Pinpoint the cell where the given text exists, returning its (X, Y) midpoint coordinate. 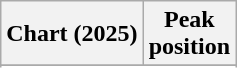
Peakposition (189, 34)
Chart (2025) (72, 34)
